Find where the given text appears and provide that cell's center as [x, y] coordinate. 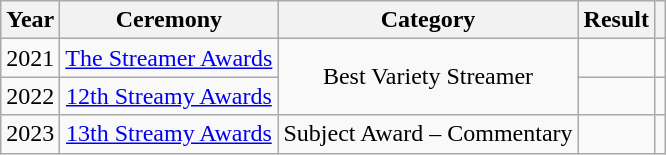
Year [30, 20]
12th Streamy Awards [169, 96]
Best Variety Streamer [428, 77]
Category [428, 20]
2023 [30, 134]
2022 [30, 96]
13th Streamy Awards [169, 134]
Ceremony [169, 20]
Subject Award – Commentary [428, 134]
2021 [30, 58]
Result [616, 20]
The Streamer Awards [169, 58]
